Capture the cell that displays the provided text and extract its (X, Y) central coordinate. 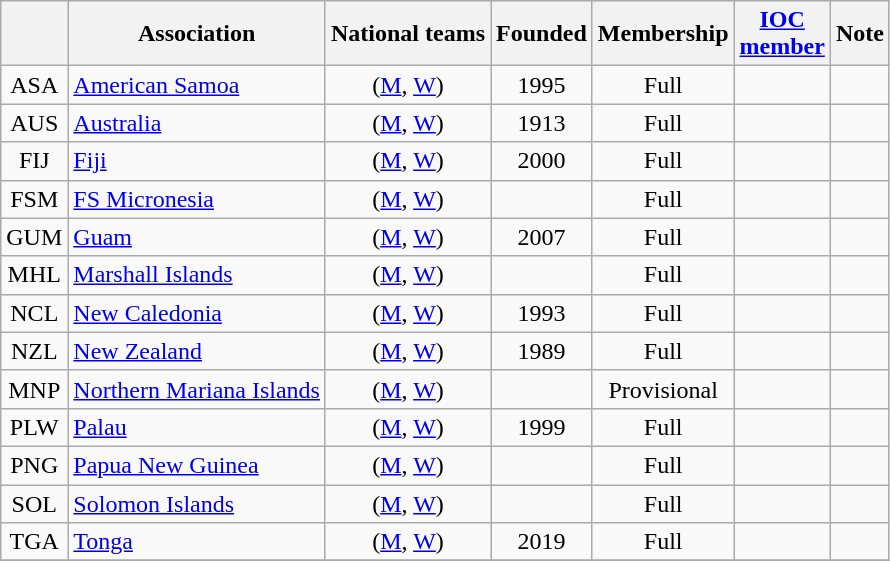
Fiji (197, 161)
Tonga (197, 542)
Guam (197, 237)
NCL (34, 313)
New Zealand (197, 351)
2000 (542, 161)
PLW (34, 427)
Solomon Islands (197, 503)
Northern Mariana Islands (197, 389)
MNP (34, 389)
MHL (34, 275)
Membership (663, 34)
Note (860, 34)
PNG (34, 465)
FIJ (34, 161)
Papua New Guinea (197, 465)
IOC member (782, 34)
TGA (34, 542)
ASA (34, 85)
1989 (542, 351)
American Samoa (197, 85)
New Caledonia (197, 313)
2019 (542, 542)
Provisional (663, 389)
1913 (542, 123)
Association (197, 34)
AUS (34, 123)
Marshall Islands (197, 275)
NZL (34, 351)
Founded (542, 34)
1999 (542, 427)
GUM (34, 237)
FSM (34, 199)
National teams (408, 34)
Australia (197, 123)
1995 (542, 85)
2007 (542, 237)
SOL (34, 503)
FS Micronesia (197, 199)
Palau (197, 427)
1993 (542, 313)
